Search for the cell housing the specified text and yield its [x, y] center coordinate. 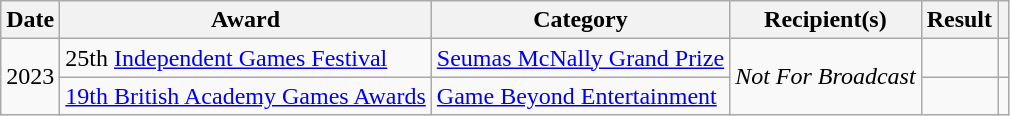
Result [959, 20]
2023 [30, 77]
19th British Academy Games Awards [246, 96]
Not For Broadcast [826, 77]
Recipient(s) [826, 20]
Game Beyond Entertainment [580, 96]
Seumas McNally Grand Prize [580, 58]
Category [580, 20]
Award [246, 20]
25th Independent Games Festival [246, 58]
Date [30, 20]
